Search for the cell housing the specified text and yield its (X, Y) center coordinate. 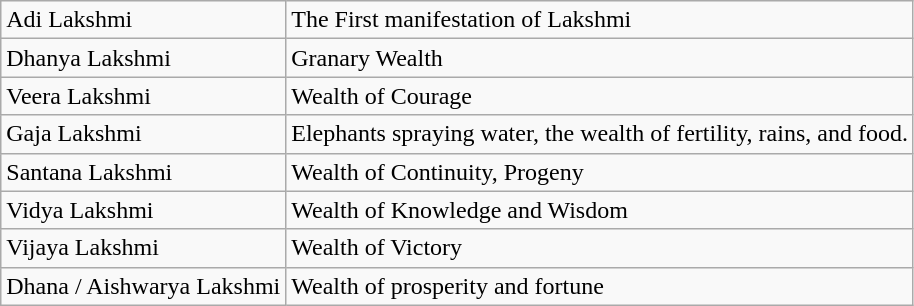
Vijaya Lakshmi (144, 248)
Wealth of prosperity and fortune (600, 286)
Wealth of Victory (600, 248)
Elephants spraying water, the wealth of fertility, rains, and food. (600, 134)
Adi Lakshmi (144, 20)
Gaja Lakshmi (144, 134)
Santana Lakshmi (144, 172)
Veera Lakshmi (144, 96)
Wealth of Knowledge and Wisdom (600, 210)
Vidya Lakshmi (144, 210)
Wealth of Continuity, Progeny (600, 172)
Wealth of Courage (600, 96)
The First manifestation of Lakshmi (600, 20)
Granary Wealth (600, 58)
Dhanya Lakshmi (144, 58)
Dhana / Aishwarya Lakshmi (144, 286)
